For the text-containing cell, return its midpoint in (X, Y) coordinate format. 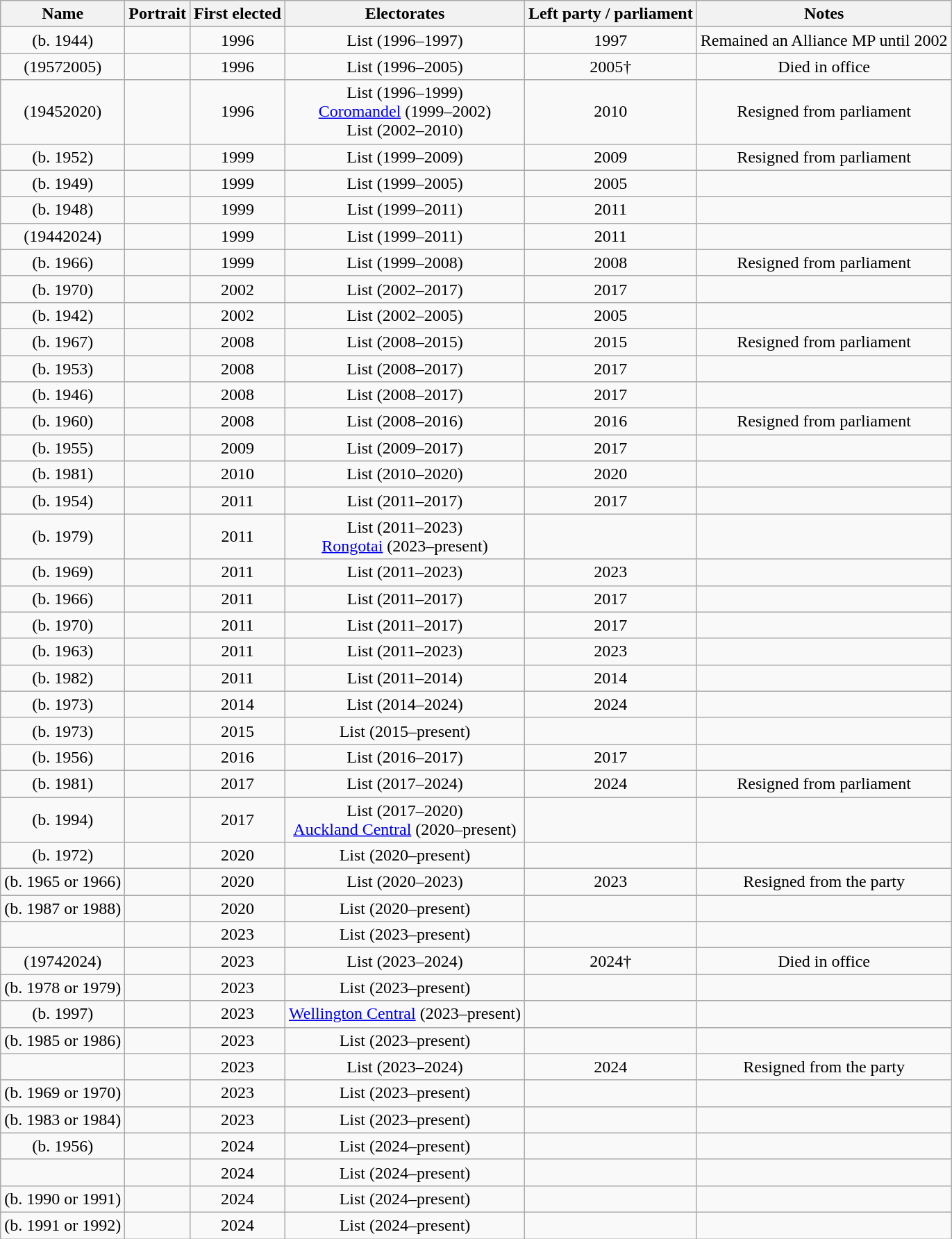
(b. 1987 or 1988) (62, 908)
(b. 1942) (62, 315)
(b. 1953) (62, 369)
(b. 1994) (62, 820)
(b. 1982) (62, 678)
(b. 1979) (62, 536)
(b. 1949) (62, 183)
1997 (611, 40)
(b. 1954) (62, 501)
Wellington Central (2023–present) (404, 1014)
(b. 1955) (62, 448)
Name (62, 14)
List (2008–2016) (404, 422)
(b. 1948) (62, 210)
(b. 1944) (62, 40)
(b. 1983 or 1984) (62, 1120)
Electorates (404, 14)
List (2002–2017) (404, 289)
(b. 1972) (62, 856)
(b. 1969) (62, 572)
2005† (611, 67)
(b. 1960) (62, 422)
(b. 1990 or 1991) (62, 1199)
List (2010–2020) (404, 474)
Portrait (158, 14)
2024† (611, 961)
List (2002–2005) (404, 315)
(b. 1969 or 1970) (62, 1093)
Left party / parliament (611, 14)
List (1999–2005) (404, 183)
(19742024) (62, 961)
Remained an Alliance MP until 2002 (824, 40)
(b. 1997) (62, 1014)
(19452020) (62, 112)
(b. 1946) (62, 395)
List (2009–2017) (404, 448)
List (1996–1997) (404, 40)
(b. 1952) (62, 157)
(b. 1963) (62, 651)
List (2014–2024) (404, 704)
(b. 1965 or 1966) (62, 882)
List (2017–2020)Auckland Central (2020–present) (404, 820)
List (2016–2017) (404, 757)
(b. 1967) (62, 342)
List (1999–2009) (404, 157)
(b. 1991 or 1992) (62, 1225)
(b. 1985 or 1986) (62, 1040)
List (2020–2023) (404, 882)
(19572005) (62, 67)
First elected (237, 14)
List (1999–2008) (404, 263)
List (2017–2024) (404, 783)
Notes (824, 14)
List (2008–2015) (404, 342)
List (1996–2005) (404, 67)
List (2015–present) (404, 731)
List (1996–1999)Coromandel (1999–2002)List (2002–2010) (404, 112)
(b. 1978 or 1979) (62, 988)
(19442024) (62, 236)
List (2011–2023)Rongotai (2023–present) (404, 536)
List (2011–2014) (404, 678)
